Locate the cell with the specified text and output its (X, Y) center coordinate. 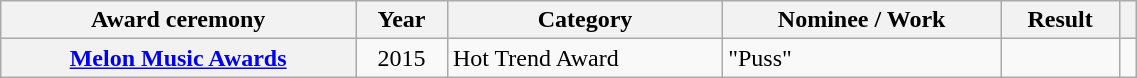
Nominee / Work (862, 20)
Year (402, 20)
Result (1060, 20)
2015 (402, 58)
Hot Trend Award (584, 58)
Category (584, 20)
Melon Music Awards (178, 58)
"Puss" (862, 58)
Award ceremony (178, 20)
